Return [X, Y] of the center of cell containing provided text 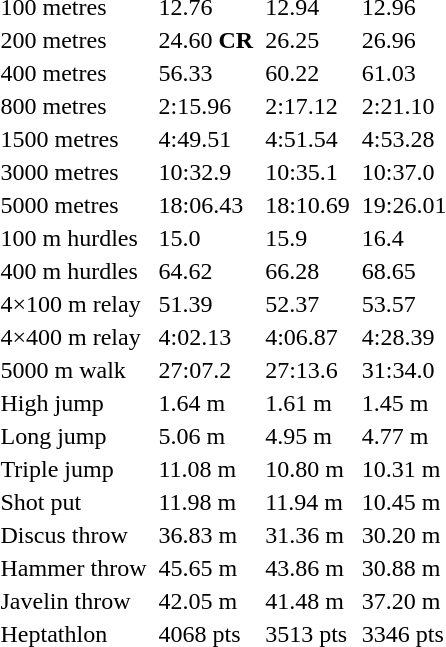
4:49.51 [206, 139]
41.48 m [308, 601]
42.05 m [206, 601]
4.95 m [308, 436]
10:32.9 [206, 172]
64.62 [206, 271]
24.60 CR [206, 40]
45.65 m [206, 568]
11.94 m [308, 502]
66.28 [308, 271]
36.83 m [206, 535]
4:02.13 [206, 337]
10:35.1 [308, 172]
60.22 [308, 73]
27:13.6 [308, 370]
27:07.2 [206, 370]
43.86 m [308, 568]
56.33 [206, 73]
1.64 m [206, 403]
52.37 [308, 304]
5.06 m [206, 436]
2:17.12 [308, 106]
18:06.43 [206, 205]
15.9 [308, 238]
11.98 m [206, 502]
1.61 m [308, 403]
10.80 m [308, 469]
11.08 m [206, 469]
31.36 m [308, 535]
4:51.54 [308, 139]
4:06.87 [308, 337]
18:10.69 [308, 205]
2:15.96 [206, 106]
51.39 [206, 304]
26.25 [308, 40]
15.0 [206, 238]
